Find where the given text appears and provide that cell's center as [X, Y] coordinate. 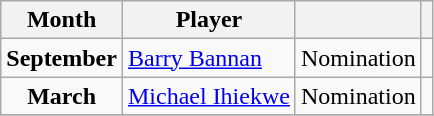
Barry Bannan [208, 58]
Player [208, 20]
September [62, 58]
Month [62, 20]
March [62, 96]
Michael Ihiekwe [208, 96]
